Locate the cell with the specified text and output its [x, y] center coordinate. 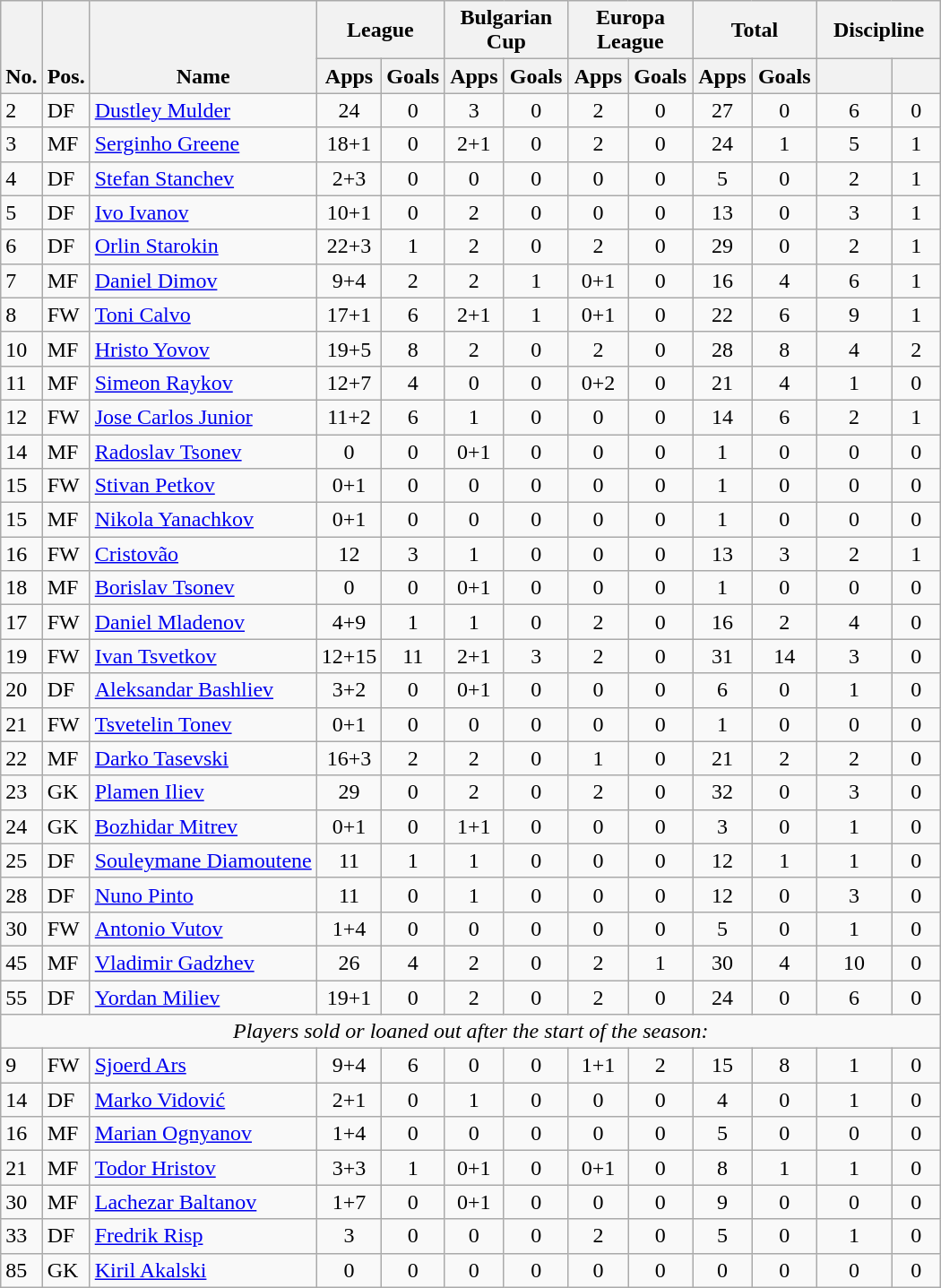
26 [350, 963]
18 [22, 588]
Souleymane Diamoutene [203, 860]
Name [203, 47]
Tsvetelin Tonev [203, 724]
17 [22, 622]
20 [22, 690]
Darko Tasevski [203, 758]
Lachezar Baltanov [203, 1202]
Ivo Ivanov [203, 212]
League [380, 30]
Yordan Miliev [203, 998]
4+9 [350, 622]
Vladimir Gadzhev [203, 963]
85 [22, 1270]
16+3 [350, 758]
Players sold or loaned out after the start of the season: [471, 1032]
Sjoerd Ars [203, 1066]
Daniel Mladenov [203, 622]
Aleksandar Bashliev [203, 690]
33 [22, 1236]
Antonio Vutov [203, 929]
Daniel Dimov [203, 281]
10+1 [350, 212]
Todor Hristov [203, 1168]
23 [22, 792]
Bulgarian Cup [507, 30]
Stivan Petkov [203, 486]
19+1 [350, 998]
1+7 [350, 1202]
Marian Ognyanov [203, 1134]
Borislav Tsonev [203, 588]
Fredrik Risp [203, 1236]
Europa League [631, 30]
Pos. [66, 47]
Orlin Starokin [203, 246]
32 [722, 792]
Total [755, 30]
19 [22, 656]
Hristo Yovov [203, 349]
Ivan Tsvetkov [203, 656]
12+15 [350, 656]
Simeon Raykov [203, 383]
Radoslav Tsonev [203, 451]
Plamen Iliev [203, 792]
19+5 [350, 349]
31 [722, 656]
3+3 [350, 1168]
Cristovão [203, 554]
25 [22, 860]
Nikola Yanachkov [203, 520]
3+2 [350, 690]
No. [22, 47]
27 [722, 110]
Nuno Pinto [203, 895]
55 [22, 998]
18+1 [350, 144]
7 [22, 281]
Stefan Stanchev [203, 178]
22+3 [350, 246]
11+2 [350, 417]
Dustley Mulder [203, 110]
Marko Vidović [203, 1100]
Toni Calvo [203, 315]
Bozhidar Mitrev [203, 826]
2+3 [350, 178]
Discipline [878, 30]
Kiril Akalski [203, 1270]
45 [22, 963]
0+2 [599, 383]
12+7 [350, 383]
Jose Carlos Junior [203, 417]
17+1 [350, 315]
Serginho Greene [203, 144]
